Provide the (x, y) coordinate of the cell's center where the given text is located.  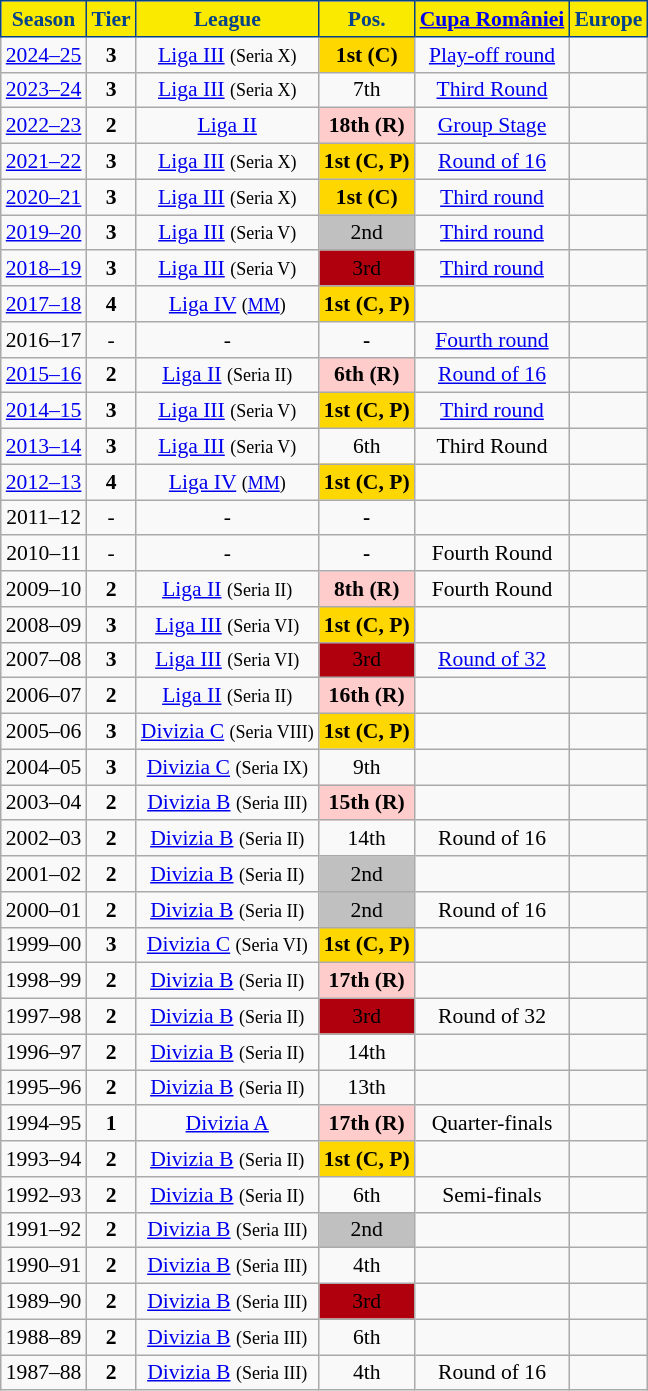
2020–21 (44, 197)
2005–06 (44, 732)
2018–19 (44, 269)
2002–03 (44, 839)
Liga II (228, 126)
Divizia C (Seria VIII) (228, 732)
2016–17 (44, 340)
2012–13 (44, 482)
16th (R) (367, 696)
Divizia C (Seria VI) (228, 945)
13th (367, 1088)
Play-off round (492, 55)
1998–99 (44, 981)
2009–10 (44, 589)
8th (R) (367, 589)
Europe (608, 19)
Cupa României (492, 19)
1997–98 (44, 1017)
1996–97 (44, 1052)
2024–25 (44, 55)
Divizia C (Seria IX) (228, 767)
Divizia A (228, 1124)
1994–95 (44, 1124)
1999–00 (44, 945)
Tier (110, 19)
Pos. (367, 19)
18th (R) (367, 126)
Fourth round (492, 340)
9th (367, 767)
2001–02 (44, 874)
Semi-finals (492, 1195)
Group Stage (492, 126)
2021–22 (44, 162)
2006–07 (44, 696)
2000–01 (44, 910)
2003–04 (44, 803)
15th (R) (367, 803)
1990–91 (44, 1266)
2010–11 (44, 554)
1991–92 (44, 1230)
1995–96 (44, 1088)
2022–23 (44, 126)
1992–93 (44, 1195)
2014–15 (44, 411)
1993–94 (44, 1159)
1989–90 (44, 1302)
2019–20 (44, 233)
6th (R) (367, 375)
7th (367, 90)
2011–12 (44, 518)
2004–05 (44, 767)
Quarter-finals (492, 1124)
2013–14 (44, 447)
1988–89 (44, 1337)
2017–18 (44, 304)
League (228, 19)
1 (110, 1124)
2023–24 (44, 90)
2008–09 (44, 625)
Season (44, 19)
2015–16 (44, 375)
2007–08 (44, 660)
1987–88 (44, 1373)
